For the text-containing cell, return its midpoint in [x, y] coordinate format. 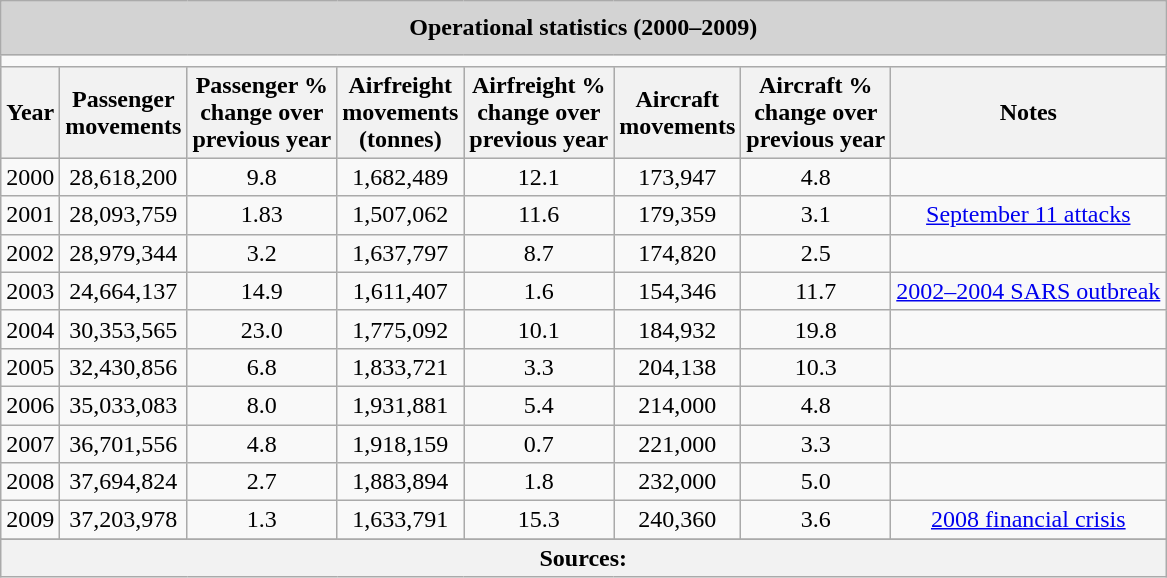
28,618,200 [124, 177]
15.3 [539, 520]
1,633,791 [400, 520]
1,507,062 [400, 215]
221,000 [678, 444]
28,979,344 [124, 253]
2006 [30, 406]
174,820 [678, 253]
Operational statistics (2000–2009) [584, 28]
September 11 attacks [1028, 215]
2003 [30, 291]
184,932 [678, 329]
37,203,978 [124, 520]
2007 [30, 444]
Airfreight %change overprevious year [539, 112]
9.8 [262, 177]
11.6 [539, 215]
204,138 [678, 367]
Passenger %change overprevious year [262, 112]
240,360 [678, 520]
214,000 [678, 406]
2002 [30, 253]
1,637,797 [400, 253]
2.7 [262, 482]
5.4 [539, 406]
2009 [30, 520]
12.1 [539, 177]
1.83 [262, 215]
30,353,565 [124, 329]
23.0 [262, 329]
Passengermovements [124, 112]
173,947 [678, 177]
28,093,759 [124, 215]
Notes [1028, 112]
2000 [30, 177]
14.9 [262, 291]
3.1 [816, 215]
2001 [30, 215]
1,833,721 [400, 367]
1,611,407 [400, 291]
36,701,556 [124, 444]
Aircraft %change overprevious year [816, 112]
32,430,856 [124, 367]
1,931,881 [400, 406]
1,883,894 [400, 482]
6.8 [262, 367]
24,664,137 [124, 291]
2005 [30, 367]
3.6 [816, 520]
3.2 [262, 253]
2.5 [816, 253]
2008 financial crisis [1028, 520]
1.3 [262, 520]
1.8 [539, 482]
Aircraftmovements [678, 112]
232,000 [678, 482]
5.0 [816, 482]
Sources: [584, 558]
1,775,092 [400, 329]
1.6 [539, 291]
1,682,489 [400, 177]
10.3 [816, 367]
10.1 [539, 329]
0.7 [539, 444]
1,918,159 [400, 444]
35,033,083 [124, 406]
Airfreightmovements(tonnes) [400, 112]
2008 [30, 482]
179,359 [678, 215]
Year [30, 112]
2004 [30, 329]
19.8 [816, 329]
11.7 [816, 291]
154,346 [678, 291]
2002–2004 SARS outbreak [1028, 291]
8.7 [539, 253]
8.0 [262, 406]
37,694,824 [124, 482]
